From the cell containing the given text, extract its center point as [X, Y] coordinate. 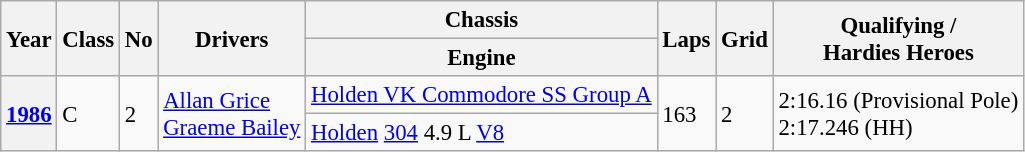
Chassis [482, 20]
Drivers [232, 38]
Holden 304 4.9 L V8 [482, 133]
C [88, 114]
Laps [686, 38]
163 [686, 114]
Holden VK Commodore SS Group A [482, 95]
Allan Grice Graeme Bailey [232, 114]
Class [88, 38]
2:16.16 (Provisional Pole)2:17.246 (HH) [898, 114]
Qualifying /Hardies Heroes [898, 38]
Engine [482, 58]
1986 [29, 114]
Grid [744, 38]
Year [29, 38]
No [138, 38]
